For the text-containing cell, return its midpoint in [x, y] coordinate format. 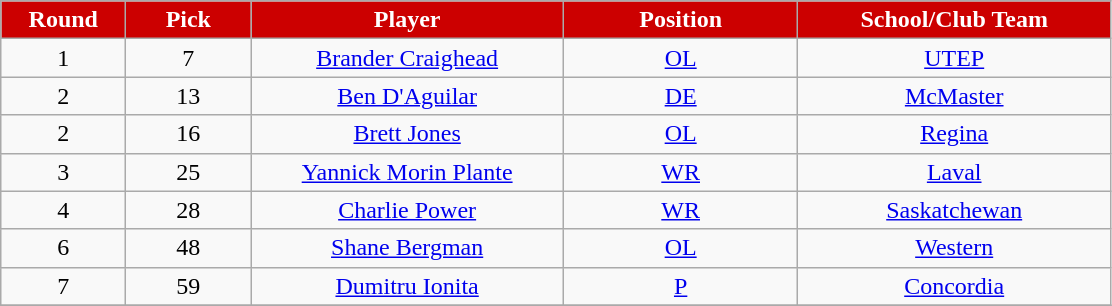
Laval [954, 172]
59 [188, 286]
School/Club Team [954, 20]
McMaster [954, 96]
16 [188, 134]
Western [954, 248]
Brett Jones [408, 134]
Regina [954, 134]
UTEP [954, 58]
13 [188, 96]
Round [64, 20]
Concordia [954, 286]
4 [64, 210]
6 [64, 248]
Pick [188, 20]
DE [680, 96]
Dumitru Ionita [408, 286]
48 [188, 248]
1 [64, 58]
Yannick Morin Plante [408, 172]
P [680, 286]
Player [408, 20]
Ben D'Aguilar [408, 96]
Saskatchewan [954, 210]
3 [64, 172]
Charlie Power [408, 210]
Shane Bergman [408, 248]
Position [680, 20]
25 [188, 172]
28 [188, 210]
Brander Craighead [408, 58]
